From the cell containing the given text, extract its center point as [x, y] coordinate. 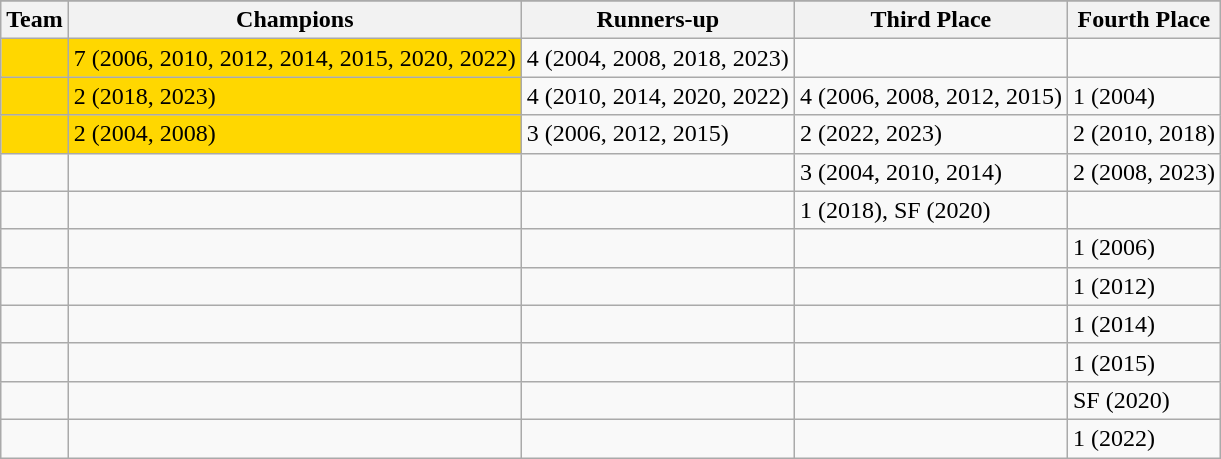
2 (2018, 2023) [294, 96]
4 (2006, 2008, 2012, 2015) [930, 96]
4 (2010, 2014, 2020, 2022) [658, 96]
1 (2015) [1144, 362]
Runners-up [658, 20]
1 (2012) [1144, 286]
2 (2004, 2008) [294, 134]
1 (2004) [1144, 96]
Fourth Place [1144, 20]
Champions [294, 20]
2 (2010, 2018) [1144, 134]
1 (2018), SF (2020) [930, 210]
3 (2006, 2012, 2015) [658, 134]
Third Place [930, 20]
2 (2022, 2023) [930, 134]
2 (2008, 2023) [1144, 172]
SF (2020) [1144, 400]
3 (2004, 2010, 2014) [930, 172]
1 (2014) [1144, 324]
7 (2006, 2010, 2012, 2014, 2015, 2020, 2022) [294, 58]
4 (2004, 2008, 2018, 2023) [658, 58]
1 (2022) [1144, 438]
1 (2006) [1144, 248]
Team [35, 20]
